Determine the (x, y) coordinate at the center of the cell enclosing the given text.  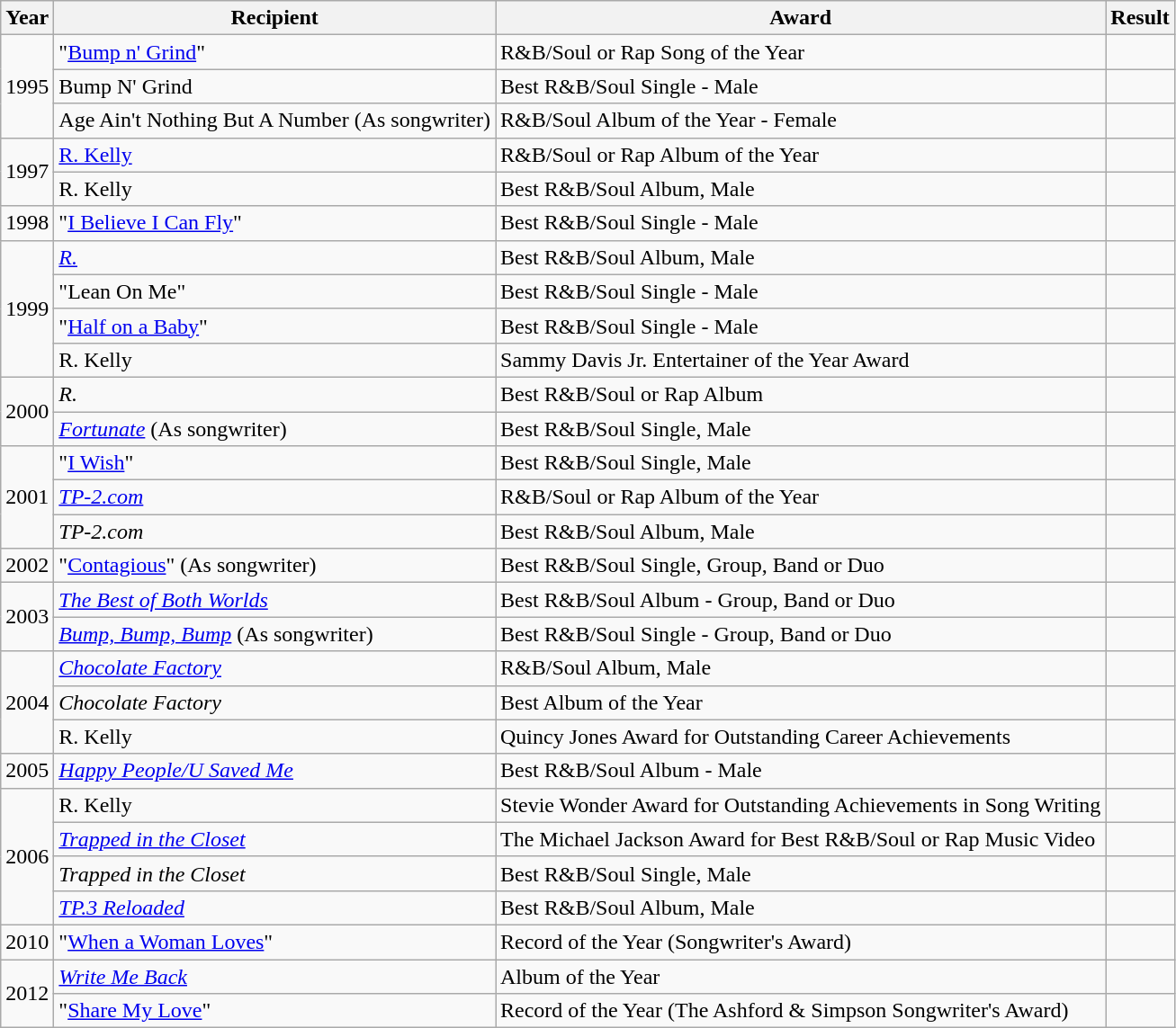
"Half on a Baby" (275, 326)
Write Me Back (275, 976)
1998 (27, 223)
2010 (27, 942)
Best R&B/Soul or Rap Album (800, 394)
"Lean On Me" (275, 291)
2002 (27, 566)
Record of the Year (The Ashford & Simpson Songwriter's Award) (800, 1011)
"Bump n' Grind" (275, 52)
Best R&B/Soul Album - Male (800, 771)
Best R&B/Soul Album - Group, Band or Duo (800, 600)
Stevie Wonder Award for Outstanding Achievements in Song Writing (800, 805)
Sammy Davis Jr. Entertainer of the Year Award (800, 360)
2000 (27, 411)
"I Wish" (275, 463)
Award (800, 18)
2012 (27, 993)
Happy People/U Saved Me (275, 771)
Age Ain't Nothing But A Number (As songwriter) (275, 121)
Bump N' Grind (275, 86)
R&B/Soul Album, Male (800, 668)
The Michael Jackson Award for Best R&B/Soul or Rap Music Video (800, 839)
Best R&B/Soul Single, Group, Band or Duo (800, 566)
"I Believe I Can Fly" (275, 223)
Quincy Jones Award for Outstanding Career Achievements (800, 737)
Best R&B/Soul Single - Group, Band or Duo (800, 634)
Album of the Year (800, 976)
Result (1140, 18)
Recipient (275, 18)
Bump, Bump, Bump (As songwriter) (275, 634)
Best Album of the Year (800, 702)
Fortunate (As songwriter) (275, 429)
2005 (27, 771)
2001 (27, 497)
1999 (27, 308)
"When a Woman Loves" (275, 942)
2003 (27, 617)
The Best of Both Worlds (275, 600)
2006 (27, 856)
Record of the Year (Songwriter's Award) (800, 942)
"Contagious" (As songwriter) (275, 566)
TP.3 Reloaded (275, 907)
"Share My Love" (275, 1011)
1995 (27, 86)
Year (27, 18)
1997 (27, 172)
R&B/Soul or Rap Song of the Year (800, 52)
2004 (27, 702)
R&B/Soul Album of the Year - Female (800, 121)
